Return the (X, Y) coordinate for the center point of the cell that contains the specified text.  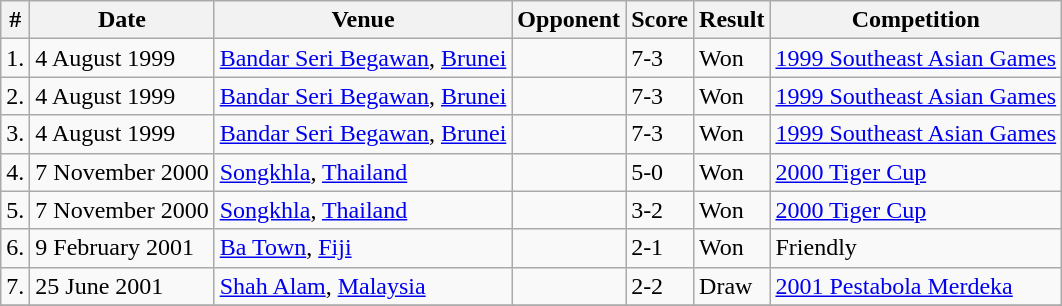
7. (16, 286)
3. (16, 134)
Shah Alam, Malaysia (363, 286)
3-2 (660, 210)
2. (16, 96)
Draw (732, 286)
Score (660, 20)
2-2 (660, 286)
9 February 2001 (122, 248)
Date (122, 20)
5-0 (660, 172)
2-1 (660, 248)
# (16, 20)
25 June 2001 (122, 286)
Competition (916, 20)
Result (732, 20)
Friendly (916, 248)
4. (16, 172)
Opponent (569, 20)
6. (16, 248)
Ba Town, Fiji (363, 248)
2001 Pestabola Merdeka (916, 286)
Venue (363, 20)
5. (16, 210)
1. (16, 58)
